Find where the given text appears and provide that cell's center as [X, Y] coordinate. 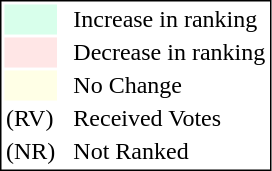
Received Votes [170, 119]
No Change [170, 85]
(NR) [30, 151]
Increase in ranking [170, 19]
(RV) [30, 119]
Not Ranked [170, 151]
Decrease in ranking [170, 53]
